Identify which cell holds the provided text, then report its [x, y] central coordinate. 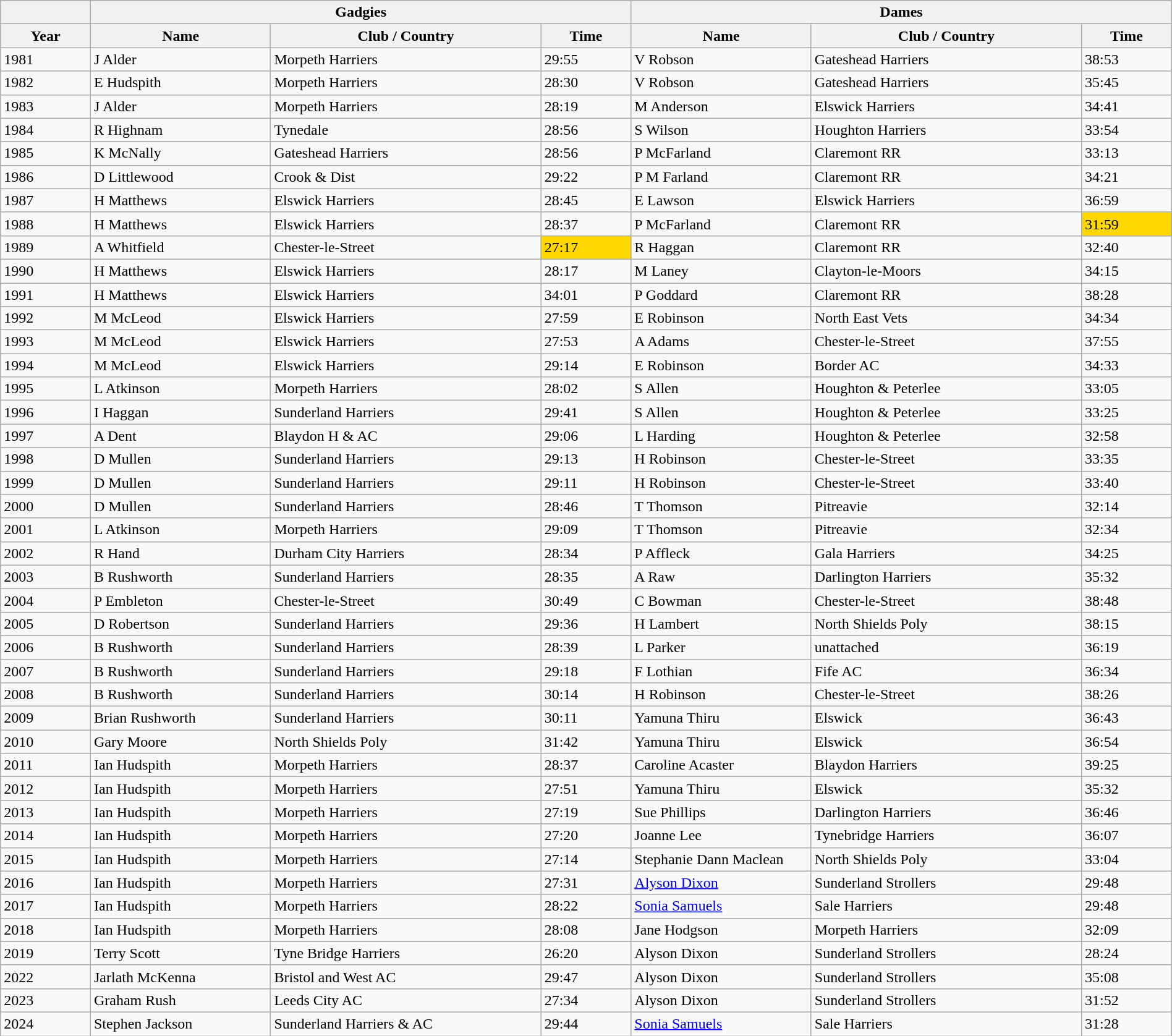
32:40 [1126, 247]
27:53 [586, 342]
Tynedale [406, 130]
M Laney [721, 271]
27:34 [586, 1000]
2014 [46, 836]
2003 [46, 577]
28:24 [1126, 953]
32:14 [1126, 506]
28:39 [586, 647]
38:26 [1126, 695]
1989 [46, 247]
36:59 [1126, 200]
2015 [46, 859]
2007 [46, 671]
D Robertson [180, 624]
29:47 [586, 977]
33:40 [1126, 483]
1984 [46, 130]
Durham City Harriers [406, 553]
29:14 [586, 365]
30:11 [586, 718]
32:34 [1126, 530]
1990 [46, 271]
E Hudspith [180, 83]
36:34 [1126, 671]
38:53 [1126, 59]
28:17 [586, 271]
Graham Rush [180, 1000]
1981 [46, 59]
35:08 [1126, 977]
K McNally [180, 153]
34:15 [1126, 271]
1998 [46, 459]
Caroline Acaster [721, 765]
H Lambert [721, 624]
1987 [46, 200]
2022 [46, 977]
2011 [46, 765]
29:18 [586, 671]
28:08 [586, 930]
34:21 [1126, 177]
28:30 [586, 83]
2017 [46, 906]
Year [46, 36]
29:13 [586, 459]
1982 [46, 83]
1996 [46, 412]
R Haggan [721, 247]
38:28 [1126, 295]
Clayton-le-Moors [946, 271]
Stephen Jackson [180, 1024]
28:19 [586, 106]
29:44 [586, 1024]
M Anderson [721, 106]
Bristol and West AC [406, 977]
27:59 [586, 318]
29:11 [586, 483]
Gala Harriers [946, 553]
29:41 [586, 412]
34:33 [1126, 365]
Leeds City AC [406, 1000]
C Bowman [721, 600]
33:35 [1126, 459]
30:49 [586, 600]
Blaydon H & AC [406, 436]
31:42 [586, 742]
34:34 [1126, 318]
28:46 [586, 506]
31:28 [1126, 1024]
Gadgies [360, 12]
2019 [46, 953]
32:09 [1126, 930]
31:52 [1126, 1000]
Tyne Bridge Harriers [406, 953]
Brian Rushworth [180, 718]
28:34 [586, 553]
2013 [46, 812]
Blaydon Harriers [946, 765]
1988 [46, 224]
2012 [46, 789]
2005 [46, 624]
36:07 [1126, 836]
1983 [46, 106]
Stephanie Dann Maclean [721, 859]
2024 [46, 1024]
36:46 [1126, 812]
32:58 [1126, 436]
31:59 [1126, 224]
S Wilson [721, 130]
Fife AC [946, 671]
36:54 [1126, 742]
35:45 [1126, 83]
1995 [46, 389]
28:02 [586, 389]
34:25 [1126, 553]
27:17 [586, 247]
1991 [46, 295]
29:06 [586, 436]
R Hand [180, 553]
1994 [46, 365]
A Whitfield [180, 247]
36:43 [1126, 718]
1997 [46, 436]
30:14 [586, 695]
R Highnam [180, 130]
1985 [46, 153]
38:48 [1126, 600]
34:01 [586, 295]
27:31 [586, 883]
Sue Phillips [721, 812]
2004 [46, 600]
2018 [46, 930]
37:55 [1126, 342]
2010 [46, 742]
A Dent [180, 436]
P Goddard [721, 295]
2009 [46, 718]
27:19 [586, 812]
2002 [46, 553]
28:35 [586, 577]
Dames [901, 12]
Border AC [946, 365]
1986 [46, 177]
27:20 [586, 836]
North East Vets [946, 318]
33:25 [1126, 412]
1999 [46, 483]
33:05 [1126, 389]
38:15 [1126, 624]
D Littlewood [180, 177]
29:22 [586, 177]
Houghton Harriers [946, 130]
2023 [46, 1000]
2001 [46, 530]
Jane Hodgson [721, 930]
27:51 [586, 789]
2000 [46, 506]
Jarlath McKenna [180, 977]
28:45 [586, 200]
A Raw [721, 577]
33:04 [1126, 859]
39:25 [1126, 765]
33:13 [1126, 153]
P M Farland [721, 177]
L Harding [721, 436]
Gary Moore [180, 742]
33:54 [1126, 130]
1992 [46, 318]
A Adams [721, 342]
34:41 [1126, 106]
29:55 [586, 59]
27:14 [586, 859]
Terry Scott [180, 953]
I Haggan [180, 412]
E Lawson [721, 200]
2016 [46, 883]
29:09 [586, 530]
26:20 [586, 953]
2006 [46, 647]
1993 [46, 342]
Joanne Lee [721, 836]
Sunderland Harriers & AC [406, 1024]
L Parker [721, 647]
28:22 [586, 906]
P Embleton [180, 600]
unattached [946, 647]
2008 [46, 695]
P Affleck [721, 553]
36:19 [1126, 647]
Tynebridge Harriers [946, 836]
F Lothian [721, 671]
29:36 [586, 624]
Crook & Dist [406, 177]
